Extract the [X, Y] coordinate from the center of the cell holding the provided text.  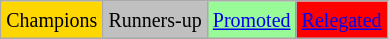
Relegated [342, 20]
Runners-up [155, 20]
Champions [52, 20]
Promoted [252, 20]
